From the cell containing the given text, extract its center point as [X, Y] coordinate. 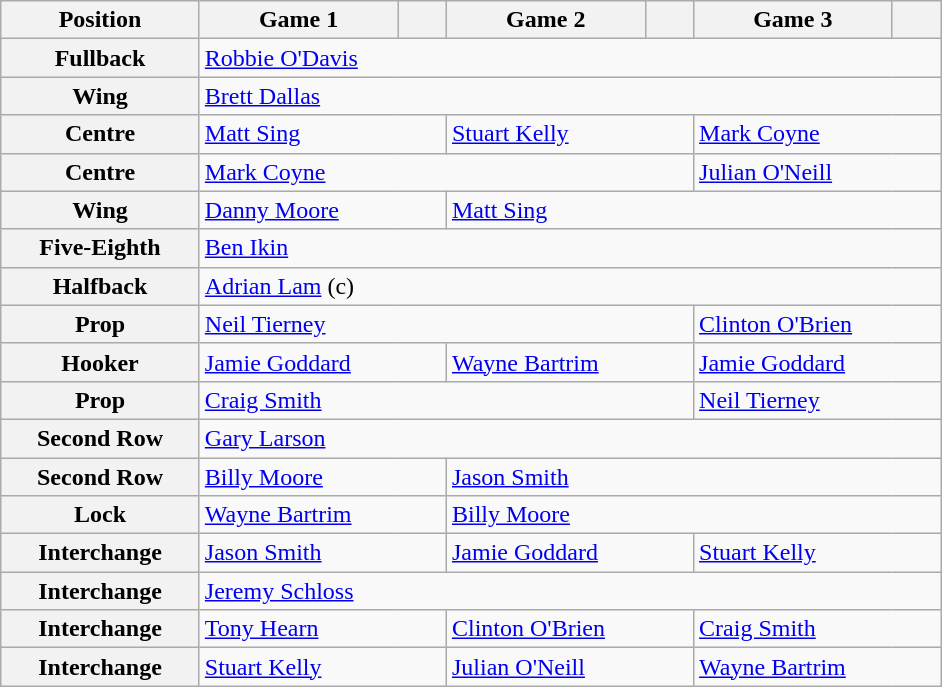
Lock [100, 515]
Game 3 [794, 20]
Gary Larson [570, 438]
Game 1 [298, 20]
Danny Moore [322, 210]
Fullback [100, 58]
Hooker [100, 362]
Position [100, 20]
Ben Ikin [570, 248]
Halfback [100, 286]
Five-Eighth [100, 248]
Jeremy Schloss [570, 591]
Tony Hearn [322, 629]
Game 2 [546, 20]
Brett Dallas [570, 96]
Adrian Lam (c) [570, 286]
Robbie O'Davis [570, 58]
